Pinpoint the cell where the given text exists, returning its [X, Y] midpoint coordinate. 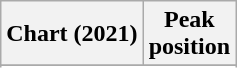
Peak position [189, 34]
Chart (2021) [72, 34]
